Return the (X, Y) coordinate for the center point of the cell that contains the specified text.  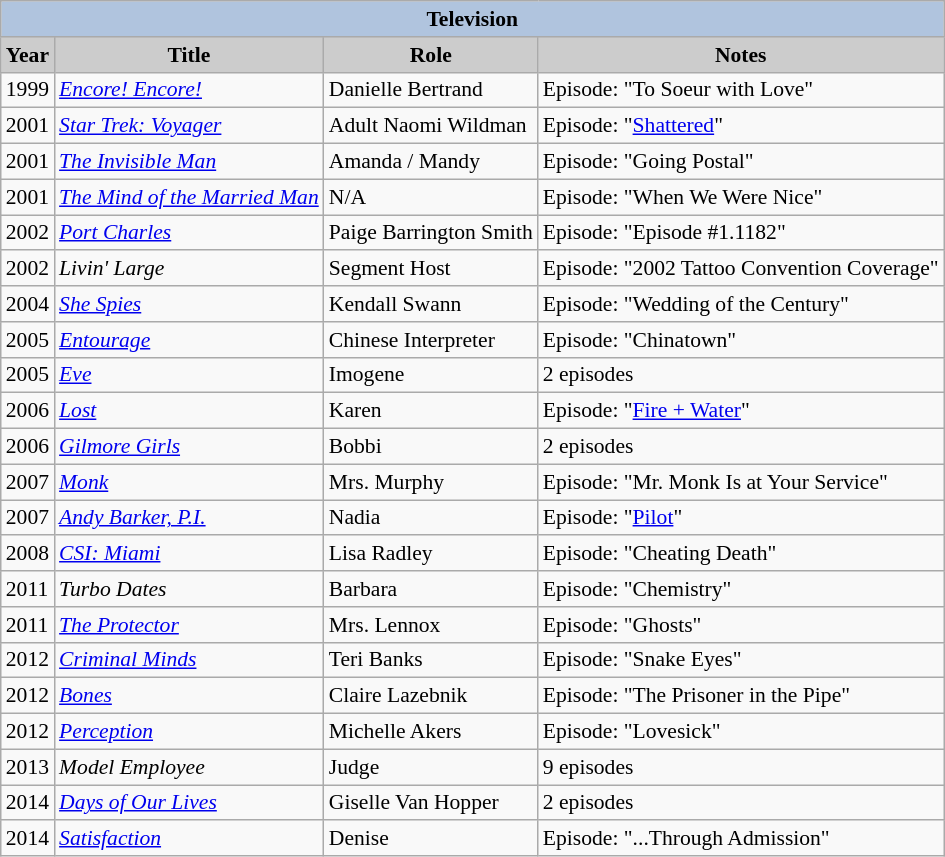
Mrs. Lennox (431, 625)
Model Employee (189, 767)
Title (189, 55)
Port Charles (189, 233)
1999 (28, 90)
Nadia (431, 518)
Gilmore Girls (189, 447)
Imogene (431, 375)
Amanda / Mandy (431, 162)
Teri Banks (431, 660)
The Protector (189, 625)
Claire Lazebnik (431, 696)
Mrs. Murphy (431, 482)
Lisa Radley (431, 554)
CSI: Miami (189, 554)
Episode: "Chinatown" (741, 340)
Kendall Swann (431, 304)
Role (431, 55)
2008 (28, 554)
Episode: "Mr. Monk Is at Your Service" (741, 482)
Days of Our Lives (189, 803)
Episode: "Shattered" (741, 126)
Karen (431, 411)
Episode: "2002 Tattoo Convention Coverage" (741, 269)
Year (28, 55)
Television (472, 19)
Barbara (431, 589)
Satisfaction (189, 839)
Episode: "Going Postal" (741, 162)
Episode: "Cheating Death" (741, 554)
Turbo Dates (189, 589)
Adult Naomi Wildman (431, 126)
She Spies (189, 304)
Paige Barrington Smith (431, 233)
Entourage (189, 340)
Bobbi (431, 447)
Criminal Minds (189, 660)
Denise (431, 839)
Star Trek: Voyager (189, 126)
Andy Barker, P.I. (189, 518)
2004 (28, 304)
2013 (28, 767)
Episode: "To Soeur with Love" (741, 90)
Episode: "Lovesick" (741, 732)
N/A (431, 197)
Bones (189, 696)
Episode: "The Prisoner in the Pipe" (741, 696)
9 episodes (741, 767)
Segment Host (431, 269)
Danielle Bertrand (431, 90)
Episode: "Pilot" (741, 518)
Encore! Encore! (189, 90)
Notes (741, 55)
Monk (189, 482)
Judge (431, 767)
The Invisible Man (189, 162)
Giselle Van Hopper (431, 803)
The Mind of the Married Man (189, 197)
Episode: "Chemistry" (741, 589)
Episode: "Episode #1.1182" (741, 233)
Eve (189, 375)
Episode: "...Through Admission" (741, 839)
Episode: "Ghosts" (741, 625)
Episode: "Fire + Water" (741, 411)
Michelle Akers (431, 732)
Perception (189, 732)
Lost (189, 411)
Episode: "When We Were Nice" (741, 197)
Chinese Interpreter (431, 340)
Episode: "Snake Eyes" (741, 660)
Livin' Large (189, 269)
Episode: "Wedding of the Century" (741, 304)
